Locate the cell with the specified text and output its (X, Y) center coordinate. 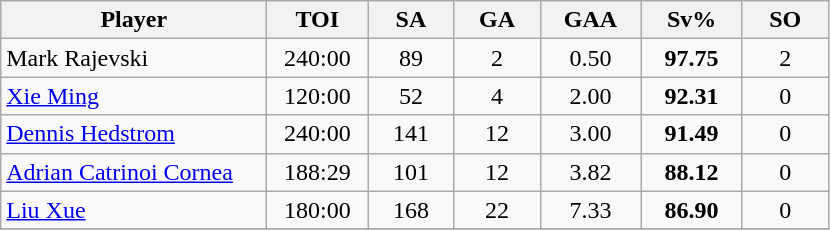
0.50 (590, 58)
TOI (318, 20)
141 (411, 134)
GAA (590, 20)
SA (411, 20)
Dennis Hedstrom (134, 134)
7.33 (590, 210)
89 (411, 58)
Mark Rajevski (134, 58)
Player (134, 20)
180:00 (318, 210)
101 (411, 172)
188:29 (318, 172)
120:00 (318, 96)
3.00 (590, 134)
22 (497, 210)
97.75 (692, 58)
SO (785, 20)
86.90 (692, 210)
168 (411, 210)
Sv% (692, 20)
88.12 (692, 172)
Adrian Catrinoi Cornea (134, 172)
91.49 (692, 134)
52 (411, 96)
92.31 (692, 96)
Liu Xue (134, 210)
2.00 (590, 96)
Xie Ming (134, 96)
4 (497, 96)
GA (497, 20)
3.82 (590, 172)
